For the text-containing cell, return its midpoint in (x, y) coordinate format. 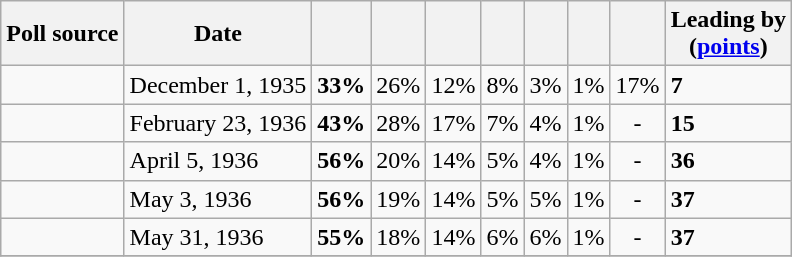
Date (218, 34)
May 3, 1936 (218, 199)
8% (502, 85)
33% (342, 85)
19% (398, 199)
28% (398, 123)
April 5, 1936 (218, 161)
12% (454, 85)
36 (728, 161)
15 (728, 123)
20% (398, 161)
26% (398, 85)
Leading by(points) (728, 34)
Poll source (62, 34)
December 1, 1935 (218, 85)
February 23, 1936 (218, 123)
7% (502, 123)
18% (398, 237)
May 31, 1936 (218, 237)
7 (728, 85)
55% (342, 237)
43% (342, 123)
3% (546, 85)
